Detect which cell encompasses the target text, then output its [X, Y] center coordinate. 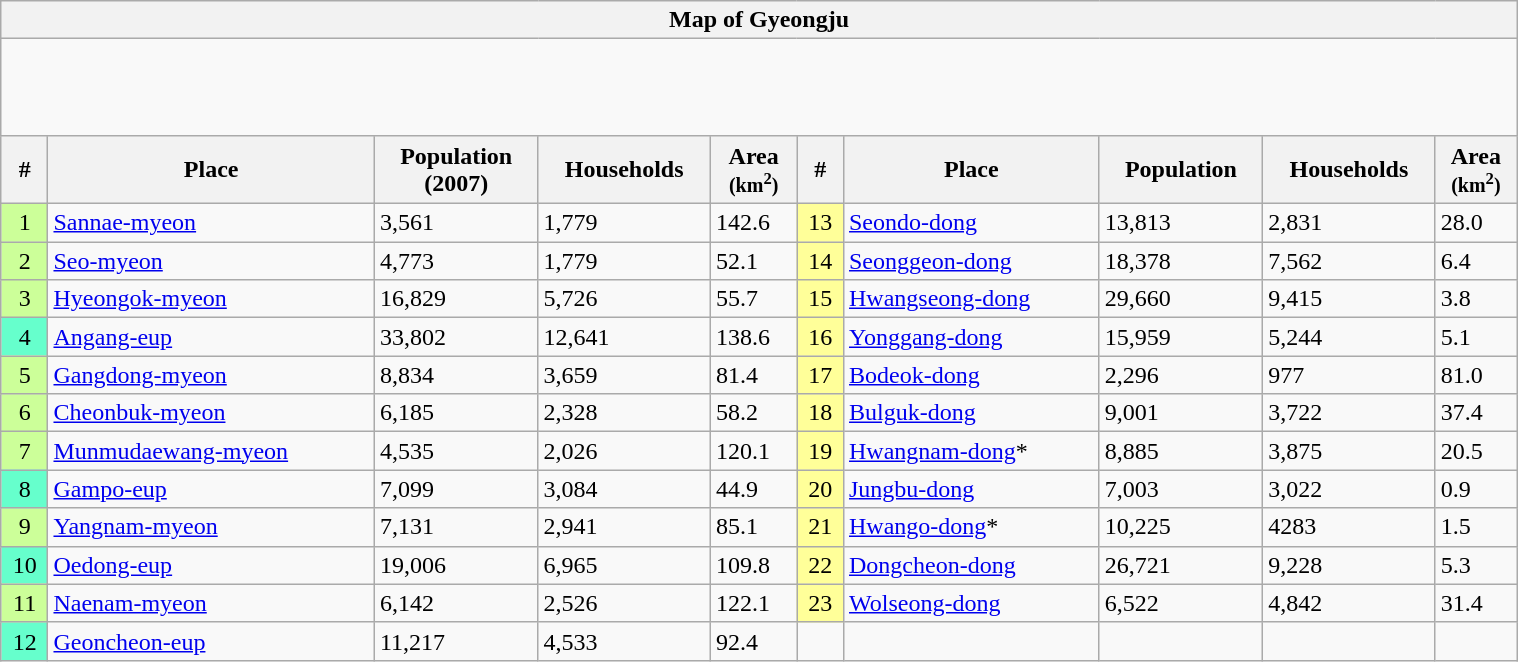
7,562 [1349, 261]
7,131 [456, 527]
11,217 [456, 641]
22 [820, 565]
10 [24, 565]
6,965 [624, 565]
4,842 [1349, 603]
3 [24, 299]
55.7 [753, 299]
Bulguk-dong [971, 413]
Jungbu-dong [971, 489]
4283 [1349, 527]
Bodeok-dong [971, 375]
19,006 [456, 565]
6 [24, 413]
17 [820, 375]
138.6 [753, 337]
109.8 [753, 565]
52.1 [753, 261]
5,244 [1349, 337]
37.4 [1476, 413]
Geoncheon-eup [211, 641]
0.9 [1476, 489]
Munmudaewang-myeon [211, 451]
85.1 [753, 527]
Hwangseong-dong [971, 299]
Hyeongok-myeon [211, 299]
6,522 [1181, 603]
7,099 [456, 489]
15 [820, 299]
Angang-eup [211, 337]
4 [24, 337]
Population(2007) [456, 170]
Population [1181, 170]
1 [24, 223]
Cheonbuk-myeon [211, 413]
10,225 [1181, 527]
Seondo-dong [971, 223]
120.1 [753, 451]
Sannae-myeon [211, 223]
1.5 [1476, 527]
Map of Gyeongju [758, 20]
Seonggeon-dong [971, 261]
13 [820, 223]
26,721 [1181, 565]
3,722 [1349, 413]
Hwangnam-dong* [971, 451]
Dongcheon-dong [971, 565]
4,773 [456, 261]
3,022 [1349, 489]
29,660 [1181, 299]
4,533 [624, 641]
2,526 [624, 603]
Gampo-eup [211, 489]
21 [820, 527]
Naenam-myeon [211, 603]
92.4 [753, 641]
18 [820, 413]
5,726 [624, 299]
6,185 [456, 413]
13,813 [1181, 223]
Hwango-dong* [971, 527]
Gangdong-myeon [211, 375]
Oedong-eup [211, 565]
6,142 [456, 603]
5 [24, 375]
31.4 [1476, 603]
9,228 [1349, 565]
33,802 [456, 337]
2,941 [624, 527]
28.0 [1476, 223]
19 [820, 451]
20 [820, 489]
4,535 [456, 451]
16,829 [456, 299]
12 [24, 641]
2,831 [1349, 223]
2,296 [1181, 375]
2,328 [624, 413]
18,378 [1181, 261]
122.1 [753, 603]
7 [24, 451]
3,084 [624, 489]
11 [24, 603]
9,001 [1181, 413]
3,659 [624, 375]
7,003 [1181, 489]
12,641 [624, 337]
14 [820, 261]
81.0 [1476, 375]
16 [820, 337]
6.4 [1476, 261]
3,875 [1349, 451]
Yangnam-myeon [211, 527]
3.8 [1476, 299]
5.1 [1476, 337]
58.2 [753, 413]
5.3 [1476, 565]
15,959 [1181, 337]
8 [24, 489]
9 [24, 527]
977 [1349, 375]
81.4 [753, 375]
20.5 [1476, 451]
8,834 [456, 375]
Wolseong-dong [971, 603]
2 [24, 261]
44.9 [753, 489]
2,026 [624, 451]
Yonggang-dong [971, 337]
9,415 [1349, 299]
Seo-myeon [211, 261]
3,561 [456, 223]
23 [820, 603]
142.6 [753, 223]
8,885 [1181, 451]
